Determine the (x, y) coordinate at the center of the cell enclosing the given text.  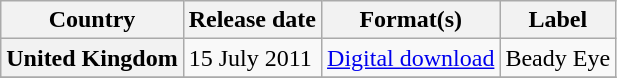
Beady Eye (558, 58)
United Kingdom (92, 58)
Country (92, 20)
Label (558, 20)
Release date (252, 20)
15 July 2011 (252, 58)
Format(s) (411, 20)
Digital download (411, 58)
